From the cell containing the given text, extract its center point as [X, Y] coordinate. 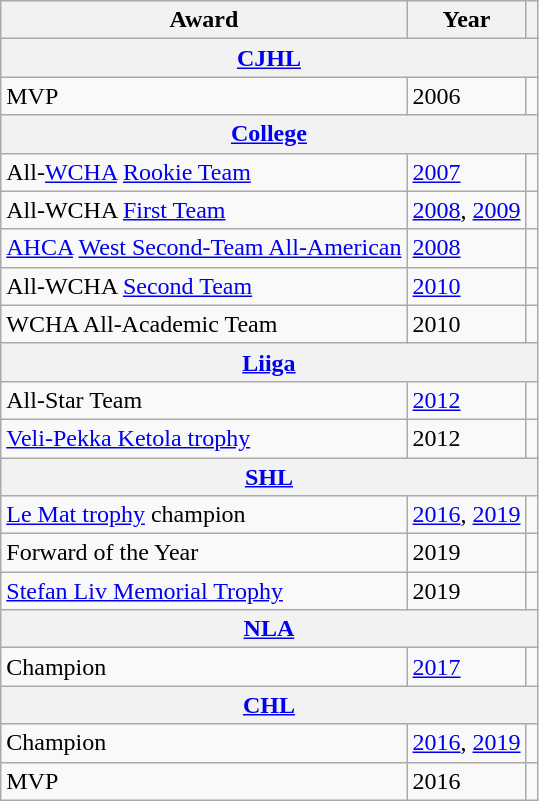
AHCA West Second-Team All-American [204, 248]
2017 [466, 667]
Forward of the Year [204, 553]
Award [204, 20]
CJHL [269, 58]
Le Mat trophy champion [204, 515]
CHL [269, 705]
2007 [466, 172]
2006 [466, 96]
Year [466, 20]
WCHA All-Academic Team [204, 324]
2016 [466, 781]
Liiga [269, 362]
All-Star Team [204, 400]
NLA [269, 629]
All-WCHA Rookie Team [204, 172]
Veli-Pekka Ketola trophy [204, 438]
2008, 2009 [466, 210]
All-WCHA Second Team [204, 286]
SHL [269, 477]
Stefan Liv Memorial Trophy [204, 591]
All-WCHA First Team [204, 210]
2008 [466, 248]
College [269, 134]
